Scan for the cell matching the given text and deliver its [X, Y] coordinate at center. 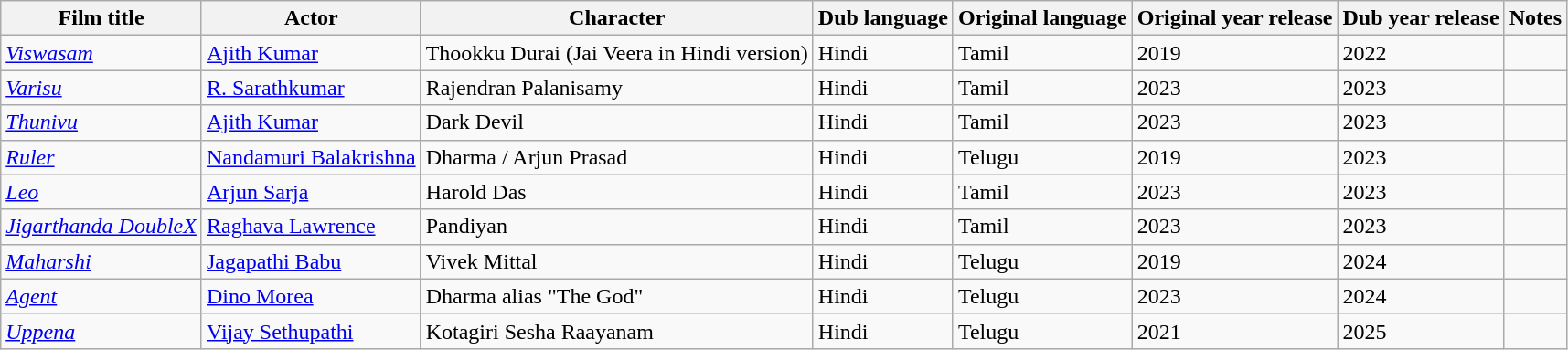
Film title [101, 18]
Dharma alias "The God" [616, 296]
Dark Devil [616, 122]
Viswasam [101, 53]
Original year release [1234, 18]
Thunivu [101, 122]
Varisu [101, 88]
2022 [1421, 53]
Rajendran Palanisamy [616, 88]
Raghava Lawrence [311, 227]
Leo [101, 192]
Thookku Durai (Jai Veera in Hindi version) [616, 53]
2025 [1421, 331]
Jigarthanda DoubleX [101, 227]
Ruler [101, 157]
Harold Das [616, 192]
R. Sarathkumar [311, 88]
Vivek Mittal [616, 261]
Dino Morea [311, 296]
Actor [311, 18]
Kotagiri Sesha Raayanam [616, 331]
Character [616, 18]
Nandamuri Balakrishna [311, 157]
Dub year release [1421, 18]
Uppena [101, 331]
Maharshi [101, 261]
Vijay Sethupathi [311, 331]
Jagapathi Babu [311, 261]
Pandiyan [616, 227]
Dub language [883, 18]
Original language [1042, 18]
Agent [101, 296]
Dharma / Arjun Prasad [616, 157]
Notes [1535, 18]
2021 [1234, 331]
Arjun Sarja [311, 192]
